Locate the cell with the specified text and output its [X, Y] center coordinate. 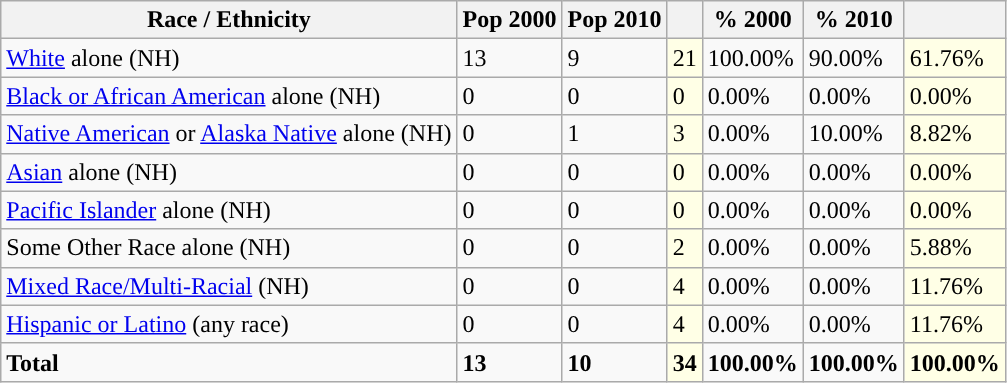
8.82% [954, 134]
Mixed Race/Multi-Racial (NH) [229, 286]
21 [684, 58]
5.88% [954, 248]
Hispanic or Latino (any race) [229, 324]
61.76% [954, 58]
Some Other Race alone (NH) [229, 248]
1 [614, 134]
Total [229, 362]
Black or African American alone (NH) [229, 96]
Pop 2010 [614, 20]
Pop 2000 [510, 20]
10 [614, 362]
90.00% [854, 58]
2 [684, 248]
Pacific Islander alone (NH) [229, 210]
Race / Ethnicity [229, 20]
3 [684, 134]
% 2000 [752, 20]
White alone (NH) [229, 58]
Native American or Alaska Native alone (NH) [229, 134]
% 2010 [854, 20]
10.00% [854, 134]
9 [614, 58]
Asian alone (NH) [229, 172]
34 [684, 362]
